Capture the cell that displays the provided text and extract its [X, Y] central coordinate. 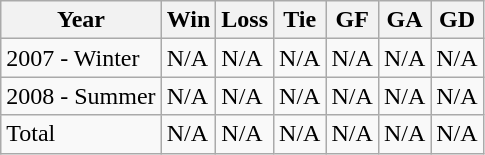
Win [188, 20]
GA [404, 20]
Tie [300, 20]
GF [352, 20]
Loss [245, 20]
Year [81, 20]
2008 - Summer [81, 96]
Total [81, 134]
2007 - Winter [81, 58]
GD [457, 20]
